Locate the cell with the specified text and output its [X, Y] center coordinate. 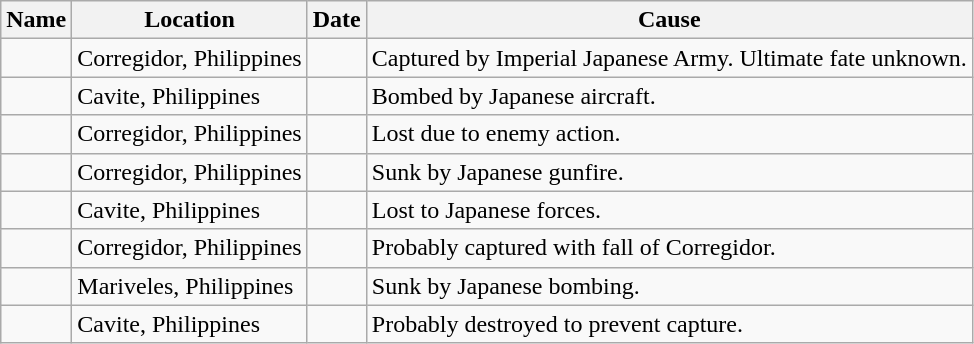
Name [36, 20]
Probably destroyed to prevent capture. [669, 324]
Captured by Imperial Japanese Army. Ultimate fate unknown. [669, 58]
Lost to Japanese forces. [669, 210]
Date [336, 20]
Sunk by Japanese bombing. [669, 286]
Cause [669, 20]
Probably captured with fall of Corregidor. [669, 248]
Bombed by Japanese aircraft. [669, 96]
Mariveles, Philippines [190, 286]
Sunk by Japanese gunfire. [669, 172]
Location [190, 20]
Lost due to enemy action. [669, 134]
